Capture the cell that displays the provided text and extract its [x, y] central coordinate. 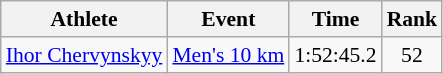
Time [335, 19]
Rank [412, 19]
52 [412, 55]
Ihor Chervynskyy [84, 55]
Men's 10 km [228, 55]
Event [228, 19]
1:52:45.2 [335, 55]
Athlete [84, 19]
